From the cell containing the given text, extract its center point as [x, y] coordinate. 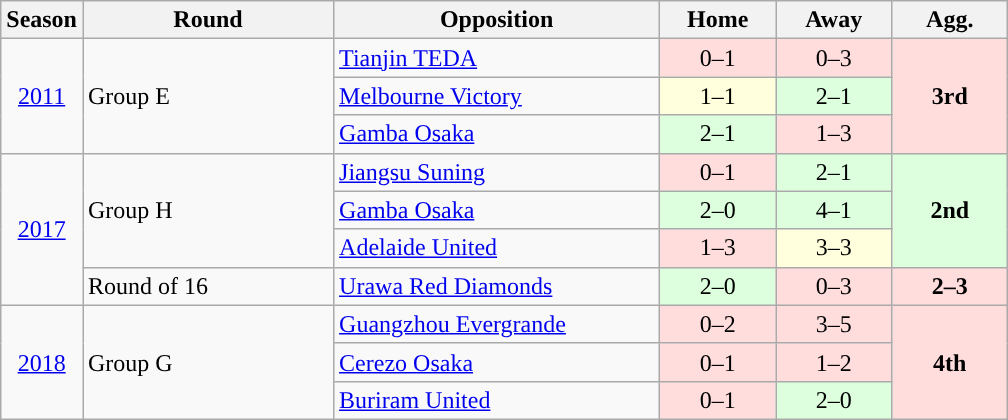
Round [208, 20]
2018 [42, 362]
Adelaide United [497, 248]
4th [950, 362]
Buriram United [497, 400]
Away [834, 20]
2011 [42, 96]
Jiangsu Suning [497, 172]
Home [718, 20]
Group E [208, 96]
2017 [42, 229]
3–5 [834, 324]
Round of 16 [208, 286]
Melbourne Victory [497, 96]
2–3 [950, 286]
1–1 [718, 96]
Agg. [950, 20]
Cerezo Osaka [497, 362]
Tianjin TEDA [497, 58]
2nd [950, 210]
3–3 [834, 248]
4–1 [834, 210]
1–2 [834, 362]
0–2 [718, 324]
Opposition [497, 20]
Urawa Red Diamonds [497, 286]
Guangzhou Evergrande [497, 324]
3rd [950, 96]
Group H [208, 210]
Group G [208, 362]
Season [42, 20]
